Provide the (X, Y) coordinate of the cell's center where the given text is located.  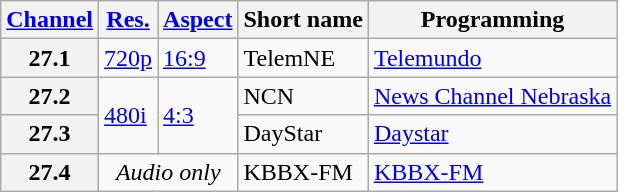
NCN (303, 96)
Short name (303, 20)
27.3 (50, 134)
720p (128, 58)
Res. (128, 20)
Audio only (168, 172)
4:3 (198, 115)
Daystar (492, 134)
DayStar (303, 134)
27.2 (50, 96)
Programming (492, 20)
480i (128, 115)
News Channel Nebraska (492, 96)
Channel (50, 20)
Telemundo (492, 58)
27.1 (50, 58)
27.4 (50, 172)
Aspect (198, 20)
TelemNE (303, 58)
16:9 (198, 58)
